For the text-containing cell, return its midpoint in [X, Y] coordinate format. 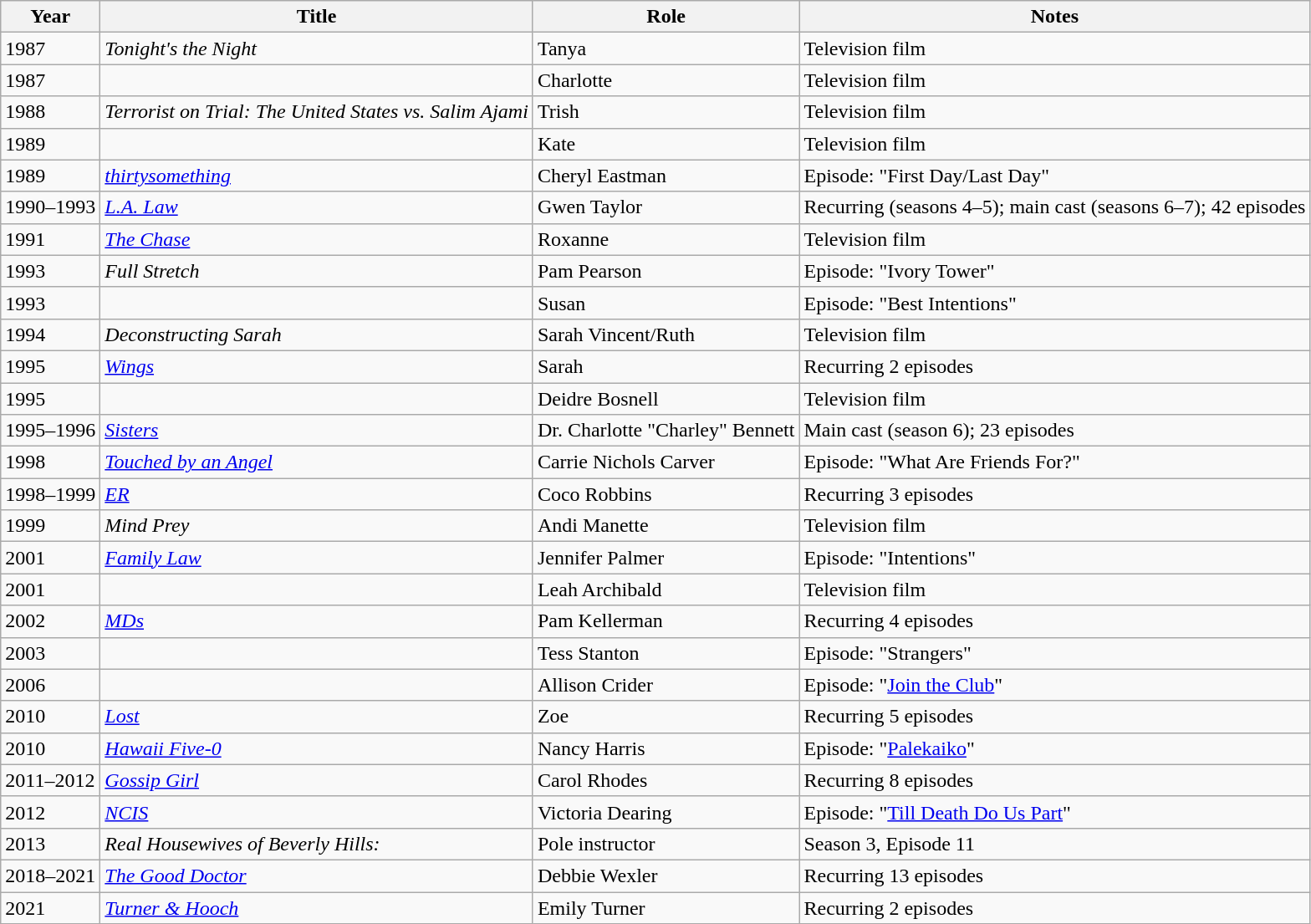
Recurring (seasons 4–5); main cast (seasons 6–7); 42 episodes [1055, 207]
Role [666, 17]
2006 [50, 685]
Title [317, 17]
Roxanne [666, 239]
Recurring 8 episodes [1055, 780]
Wings [317, 366]
1999 [50, 526]
Debbie Wexler [666, 876]
Deidre Bosnell [666, 399]
Trish [666, 112]
1994 [50, 334]
The Chase [317, 239]
Episode: "Palekaiko" [1055, 748]
Season 3, Episode 11 [1055, 844]
Hawaii Five-0 [317, 748]
NCIS [317, 812]
Leah Archibald [666, 590]
Year [50, 17]
Sarah [666, 366]
Coco Robbins [666, 494]
1998–1999 [50, 494]
1995–1996 [50, 431]
Gwen Taylor [666, 207]
Sarah Vincent/Ruth [666, 334]
Family Law [317, 558]
Recurring 13 episodes [1055, 876]
Tanya [666, 48]
Kate [666, 144]
2011–2012 [50, 780]
Lost [317, 717]
Episode: "What Are Friends For?" [1055, 462]
Episode: "First Day/Last Day" [1055, 176]
Carrie Nichols Carver [666, 462]
Gossip Girl [317, 780]
Susan [666, 303]
Cheryl Eastman [666, 176]
Andi Manette [666, 526]
2002 [50, 621]
Turner & Hooch [317, 907]
Episode: "Till Death Do Us Part" [1055, 812]
1998 [50, 462]
Pam Kellerman [666, 621]
2003 [50, 653]
Tess Stanton [666, 653]
Tonight's the Night [317, 48]
Mind Prey [317, 526]
Nancy Harris [666, 748]
Touched by an Angel [317, 462]
1991 [50, 239]
Episode: "Intentions" [1055, 558]
1990–1993 [50, 207]
Charlotte [666, 80]
Recurring 3 episodes [1055, 494]
Terrorist on Trial: The United States vs. Salim Ajami [317, 112]
Main cast (season 6); 23 episodes [1055, 431]
Deconstructing Sarah [317, 334]
Dr. Charlotte "Charley" Bennett [666, 431]
Notes [1055, 17]
Episode: "Join the Club" [1055, 685]
Full Stretch [317, 271]
Pole instructor [666, 844]
Sisters [317, 431]
2021 [50, 907]
Jennifer Palmer [666, 558]
Recurring 4 episodes [1055, 621]
Pam Pearson [666, 271]
Victoria Dearing [666, 812]
Zoe [666, 717]
Real Housewives of Beverly Hills: [317, 844]
Episode: "Best Intentions" [1055, 303]
MDs [317, 621]
ER [317, 494]
Allison Crider [666, 685]
2012 [50, 812]
The Good Doctor [317, 876]
Carol Rhodes [666, 780]
2018–2021 [50, 876]
Recurring 5 episodes [1055, 717]
L.A. Law [317, 207]
Episode: "Strangers" [1055, 653]
Emily Turner [666, 907]
1988 [50, 112]
Episode: "Ivory Tower" [1055, 271]
thirtysomething [317, 176]
2013 [50, 844]
